Find where the given text appears and provide that cell's center as [x, y] coordinate. 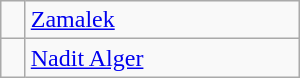
Zamalek [162, 20]
Nadit Alger [162, 58]
